Return (x, y) of the center of cell containing provided text 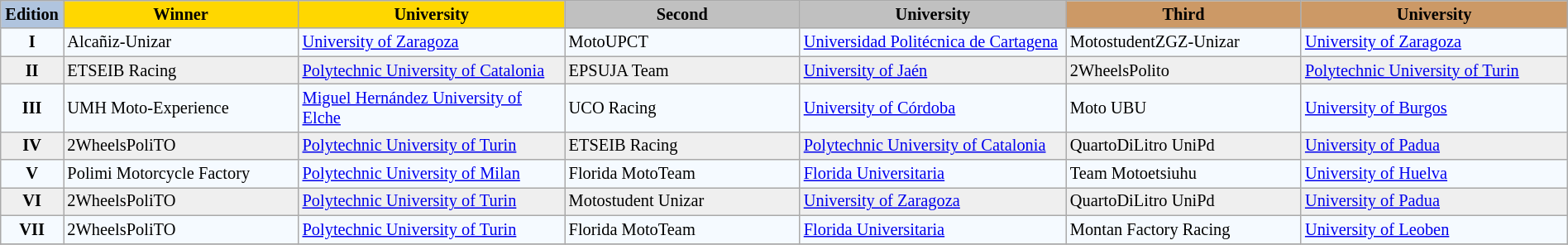
2WheelsPolito (1183, 70)
V (32, 174)
IV (32, 146)
VII (32, 229)
III (32, 108)
University of Burgos (1434, 108)
Alcañiz-Unizar (181, 42)
II (32, 70)
University of Leoben (1434, 229)
University of Jaén (933, 70)
UMH Moto-Experience (181, 108)
Second (682, 14)
Miguel Hernández University of Elche (432, 108)
MotostudentZGZ-Unizar (1183, 42)
University of Córdoba (933, 108)
Team Motoetsiuhu (1183, 174)
Edition (32, 14)
Universidad Politécnica de Cartagena (933, 42)
Moto UBU (1183, 108)
EPSUJA Team (682, 70)
Polytechnic University of Milan (432, 174)
Motostudent Unizar (682, 201)
UCO Racing (682, 108)
Montan Factory Racing (1183, 229)
MotoUPCT (682, 42)
I (32, 42)
Winner (181, 14)
Polimi Motorcycle Factory (181, 174)
Third (1183, 14)
University of Huelva (1434, 174)
VI (32, 201)
